Locate the cell with the specified text and output its [x, y] center coordinate. 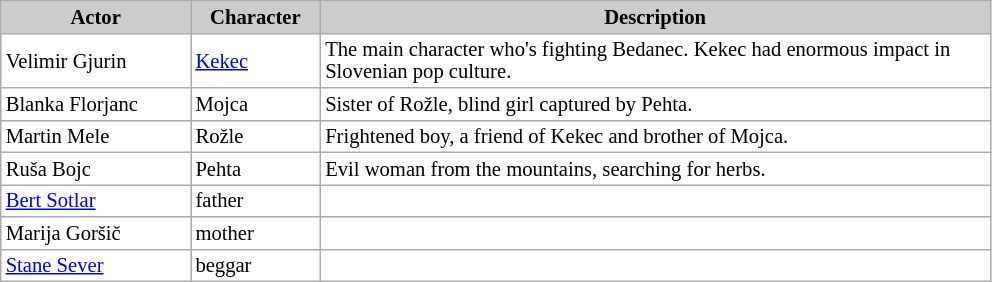
Description [655, 16]
Rožle [255, 136]
The main character who's fighting Bedanec. Kekec had enormous impact in Slovenian pop culture. [655, 60]
Velimir Gjurin [96, 60]
Marija Goršič [96, 232]
Blanka Florjanc [96, 104]
Actor [96, 16]
Kekec [255, 60]
Sister of Rožle, blind girl captured by Pehta. [655, 104]
Evil woman from the mountains, searching for herbs. [655, 168]
Bert Sotlar [96, 200]
Character [255, 16]
mother [255, 232]
Ruša Bojc [96, 168]
father [255, 200]
beggar [255, 265]
Martin Mele [96, 136]
Pehta [255, 168]
Stane Sever [96, 265]
Frightened boy, a friend of Kekec and brother of Mojca. [655, 136]
Mojca [255, 104]
